For the text-containing cell, return its midpoint in (x, y) coordinate format. 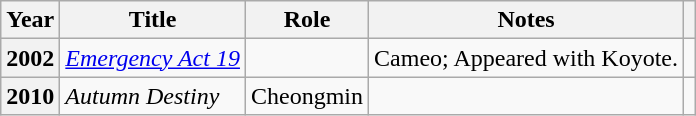
Year (30, 20)
Cameo; Appeared with Koyote. (526, 58)
Notes (526, 20)
Autumn Destiny (153, 96)
Cheongmin (306, 96)
2002 (30, 58)
Role (306, 20)
Emergency Act 19 (153, 58)
2010 (30, 96)
Title (153, 20)
